From the cell containing the given text, extract its center point as (X, Y) coordinate. 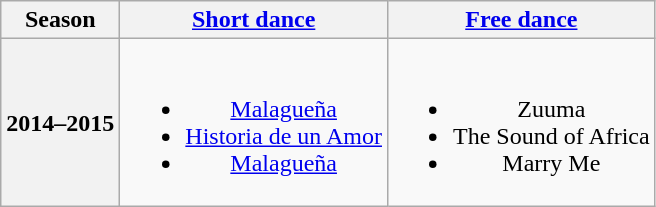
Malagueña Historia de un Amor Malagueña (254, 122)
Free dance (522, 20)
Short dance (254, 20)
Season (60, 20)
2014–2015 (60, 122)
ZuumaThe Sound of AfricaMarry Me (522, 122)
